Pinpoint the cell where the given text exists, returning its [x, y] midpoint coordinate. 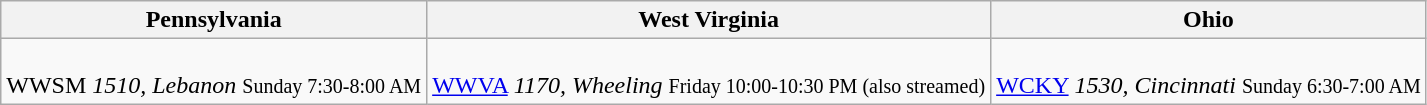
WCKY 1530, Cincinnati Sunday 6:30-7:00 AM [1209, 72]
Ohio [1209, 20]
WWVA 1170, Wheeling Friday 10:00-10:30 PM (also streamed) [709, 72]
Pennsylvania [214, 20]
West Virginia [709, 20]
WWSM 1510, Lebanon Sunday 7:30-8:00 AM [214, 72]
